Identify which cell holds the provided text, then report its (x, y) central coordinate. 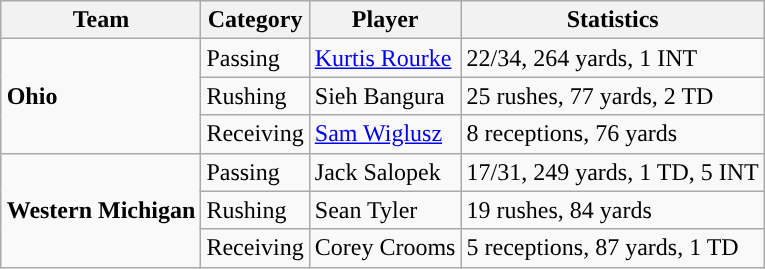
Category (255, 20)
Team (101, 20)
Sean Tyler (385, 210)
25 rushes, 77 yards, 2 TD (612, 96)
5 receptions, 87 yards, 1 TD (612, 248)
Corey Crooms (385, 248)
8 receptions, 76 yards (612, 134)
Sieh Bangura (385, 96)
Western Michigan (101, 210)
Jack Salopek (385, 172)
17/31, 249 yards, 1 TD, 5 INT (612, 172)
19 rushes, 84 yards (612, 210)
Statistics (612, 20)
Ohio (101, 96)
Sam Wiglusz (385, 134)
22/34, 264 yards, 1 INT (612, 58)
Player (385, 20)
Kurtis Rourke (385, 58)
